Find where the given text appears and provide that cell's center as (x, y) coordinate. 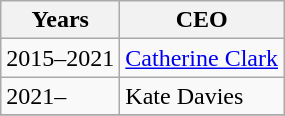
CEO (202, 20)
Years (60, 20)
2015–2021 (60, 58)
2021– (60, 96)
Kate Davies (202, 96)
Catherine Clark (202, 58)
